Capture the cell that displays the provided text and extract its [X, Y] central coordinate. 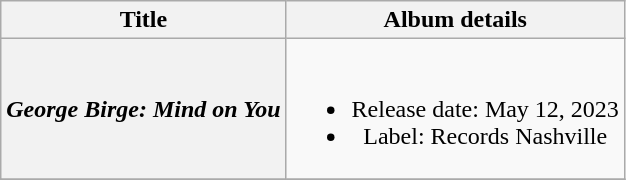
George Birge: Mind on You [144, 109]
Album details [455, 20]
Title [144, 20]
Release date: May 12, 2023Label: Records Nashville [455, 109]
